Return (x, y) of the center of cell containing provided text 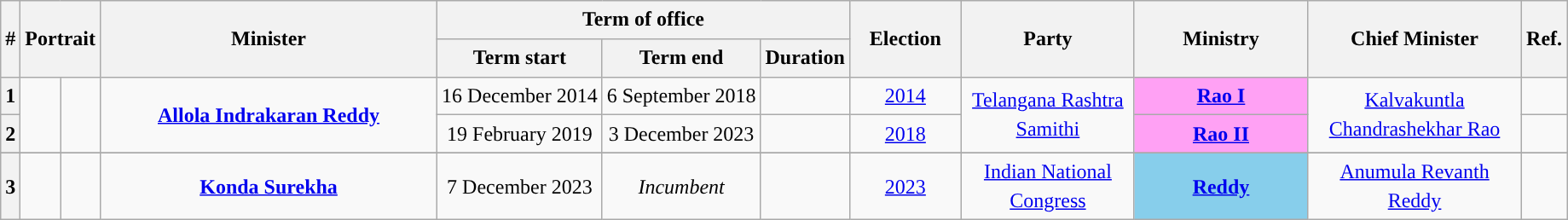
Chief Minister (1415, 39)
Incumbent (681, 186)
Term end (681, 58)
3 December 2023 (681, 135)
Kalvakuntla Chandrashekhar Rao (1415, 114)
1 (10, 96)
Konda Surekha (268, 186)
2014 (906, 96)
2018 (906, 135)
Indian National Congress (1047, 186)
6 September 2018 (681, 96)
2 (10, 135)
# (10, 39)
Ref. (1545, 39)
2023 (906, 186)
Anumula Revanth Reddy (1415, 186)
16 December 2014 (520, 96)
Term of office (644, 20)
7 December 2023 (520, 186)
3 (10, 186)
Telangana Rashtra Samithi (1047, 114)
Duration (805, 58)
Ministry (1221, 39)
Minister (268, 39)
Reddy (1221, 186)
Rao I (1221, 96)
Term start (520, 58)
Rao II (1221, 135)
Allola Indrakaran Reddy (268, 114)
19 February 2019 (520, 135)
Party (1047, 39)
Election (906, 39)
Portrait (61, 39)
